For the text-containing cell, return its midpoint in (x, y) coordinate format. 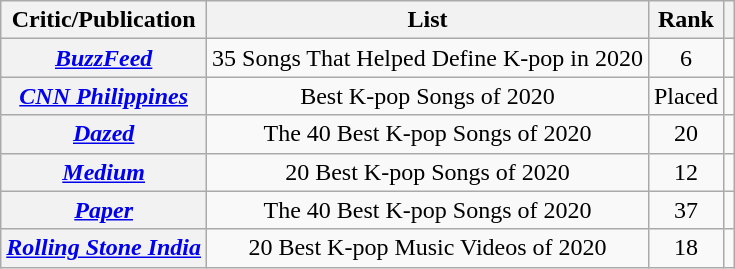
18 (686, 248)
Critic/Publication (104, 20)
BuzzFeed (104, 58)
Best K-pop Songs of 2020 (428, 96)
CNN Philippines (104, 96)
Rank (686, 20)
Paper (104, 210)
Rolling Stone India (104, 248)
20 Best K-pop Music Videos of 2020 (428, 248)
35 Songs That Helped Define K-pop in 2020 (428, 58)
37 (686, 210)
20 Best K-pop Songs of 2020 (428, 172)
20 (686, 134)
12 (686, 172)
Medium (104, 172)
Dazed (104, 134)
Placed (686, 96)
6 (686, 58)
List (428, 20)
